Capture the cell that displays the provided text and extract its (x, y) central coordinate. 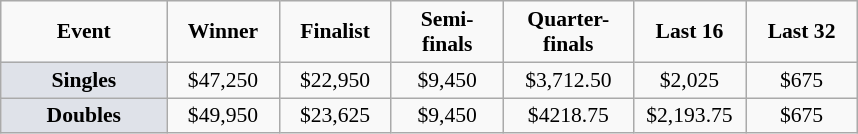
$49,950 (223, 116)
$3,712.50 (568, 80)
Quarter-finals (568, 32)
Doubles (84, 116)
$2,193.75 (689, 116)
Finalist (335, 32)
Semi-finals (447, 32)
Winner (223, 32)
Last 16 (689, 32)
$22,950 (335, 80)
Singles (84, 80)
$23,625 (335, 116)
$4218.75 (568, 116)
Event (84, 32)
Last 32 (802, 32)
$47,250 (223, 80)
$2,025 (689, 80)
